Identify which cell holds the provided text, then report its (x, y) central coordinate. 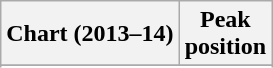
Chart (2013–14) (90, 34)
Peakposition (225, 34)
